Identify which cell holds the provided text, then report its (X, Y) central coordinate. 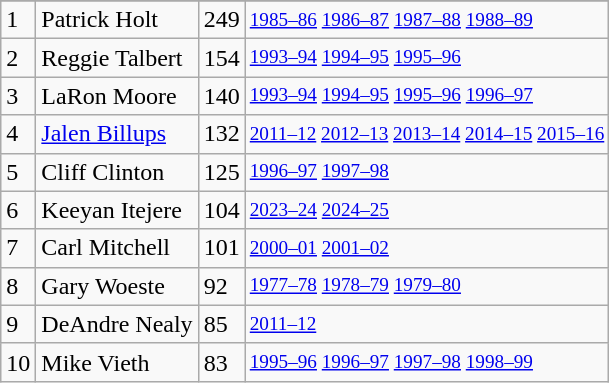
1977–78 1978–79 1979–80 (427, 286)
140 (222, 96)
10 (18, 362)
LaRon Moore (117, 96)
2011–12 (427, 324)
Cliff Clinton (117, 172)
Mike Vieth (117, 362)
4 (18, 134)
2011–12 2012–13 2013–14 2014–15 2015–16 (427, 134)
2 (18, 58)
3 (18, 96)
101 (222, 248)
104 (222, 210)
Gary Woeste (117, 286)
2000–01 2001–02 (427, 248)
154 (222, 58)
Keeyan Itejere (117, 210)
1993–94 1994–95 1995–96 (427, 58)
1 (18, 20)
249 (222, 20)
6 (18, 210)
5 (18, 172)
Patrick Holt (117, 20)
9 (18, 324)
83 (222, 362)
2023–24 2024–25 (427, 210)
1985–86 1986–87 1987–88 1988–89 (427, 20)
1995–96 1996–97 1997–98 1998–99 (427, 362)
125 (222, 172)
1996–97 1997–98 (427, 172)
DeAndre Nealy (117, 324)
85 (222, 324)
132 (222, 134)
8 (18, 286)
Reggie Talbert (117, 58)
Carl Mitchell (117, 248)
92 (222, 286)
1993–94 1994–95 1995–96 1996–97 (427, 96)
Jalen Billups (117, 134)
7 (18, 248)
